Identify which cell holds the provided text, then report its [x, y] central coordinate. 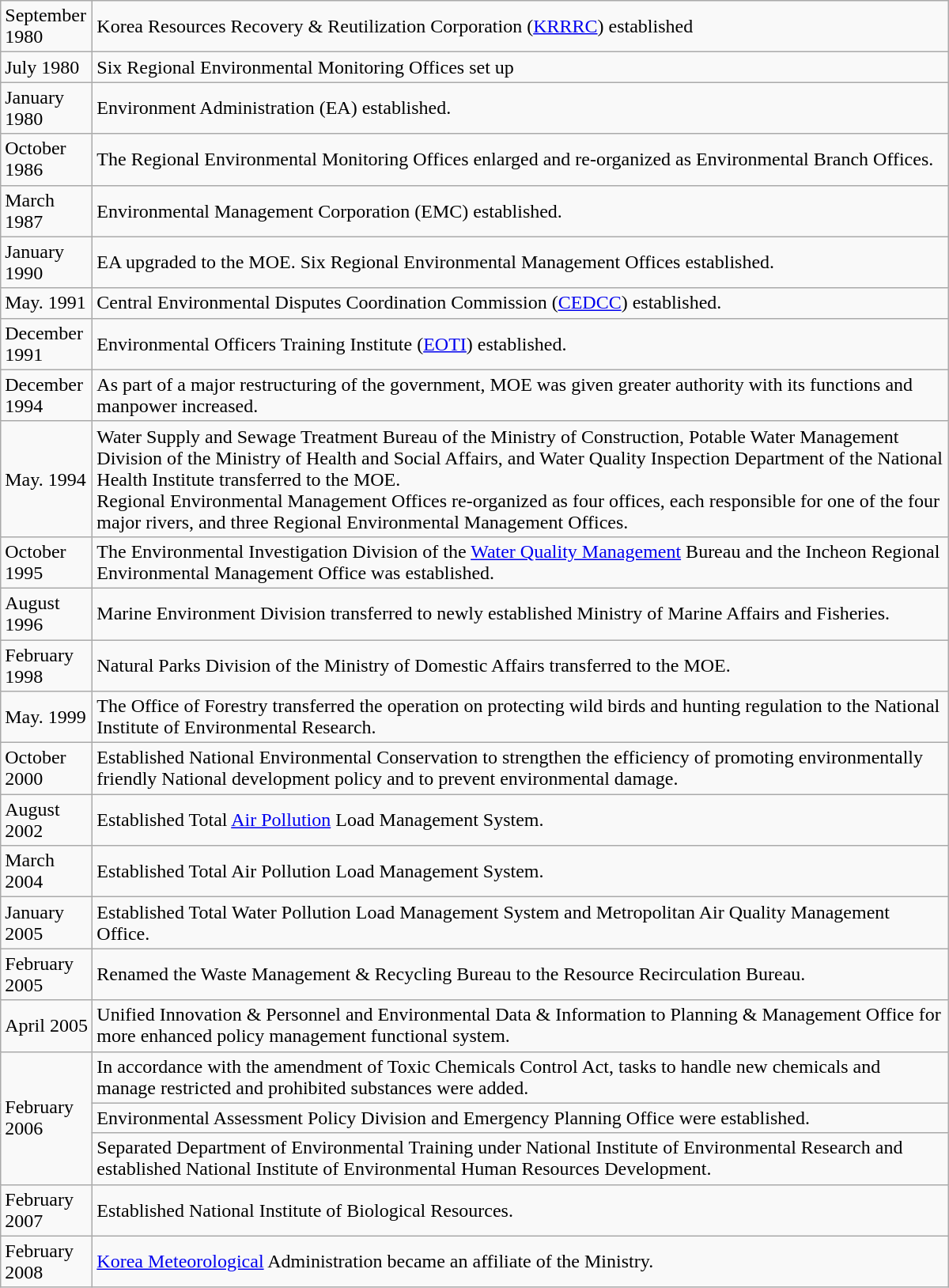
April 2005 [47, 1025]
Korea Meteorological Administration became an affiliate of the Ministry. [520, 1261]
September 1980 [47, 27]
Environment Administration (EA) established. [520, 108]
Environmental Officers Training Institute (EOTI) established. [520, 343]
May. 1991 [47, 303]
March 2004 [47, 872]
October 1986 [47, 160]
EA upgraded to the MOE. Six Regional Environmental Management Offices established. [520, 263]
December 1991 [47, 343]
May. 1994 [47, 479]
February 2005 [47, 975]
January 1980 [47, 108]
Korea Resources Recovery & Reutilization Corporation (KRRRC) established [520, 27]
February 2008 [47, 1261]
October 1995 [47, 562]
July 1980 [47, 67]
Established National Institute of Biological Resources. [520, 1210]
Environmental Management Corporation (EMC) established. [520, 210]
February 2006 [47, 1118]
August 1996 [47, 614]
February 1998 [47, 665]
The Office of Forestry transferred the operation on protecting wild birds and hunting regulation to the National Institute of Environmental Research. [520, 717]
October 2000 [47, 769]
Established Total Water Pollution Load Management System and Metropolitan Air Quality Management Office. [520, 922]
Renamed the Waste Management & Recycling Bureau to the Resource Recirculation Bureau. [520, 975]
Marine Environment Division transferred to newly established Ministry of Marine Affairs and Fisheries. [520, 614]
February 2007 [47, 1210]
December 1994 [47, 396]
Six Regional Environmental Monitoring Offices set up [520, 67]
August 2002 [47, 820]
May. 1999 [47, 717]
January 1990 [47, 263]
Natural Parks Division of the Ministry of Domestic Affairs transferred to the MOE. [520, 665]
January 2005 [47, 922]
Central Environmental Disputes Coordination Commission (CEDCC) established. [520, 303]
As part of a major restructuring of the government, MOE was given greater authority with its functions and manpower increased. [520, 396]
Environmental Assessment Policy Division and Emergency Planning Office were established. [520, 1118]
The Regional Environmental Monitoring Offices enlarged and re-organized as Environmental Branch Offices. [520, 160]
March 1987 [47, 210]
